Scan for the cell matching the given text and deliver its [X, Y] coordinate at center. 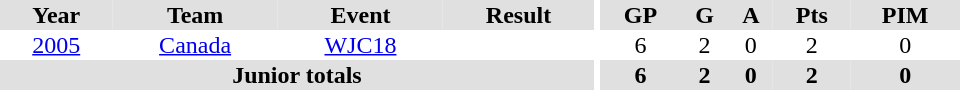
Year [56, 15]
Pts [812, 15]
Team [194, 15]
A [750, 15]
G [705, 15]
Result [518, 15]
WJC18 [360, 45]
PIM [905, 15]
GP [640, 15]
Canada [194, 45]
2005 [56, 45]
Junior totals [297, 75]
Event [360, 15]
